Output the (x, y) coordinate of the center of the cell containing the given text.  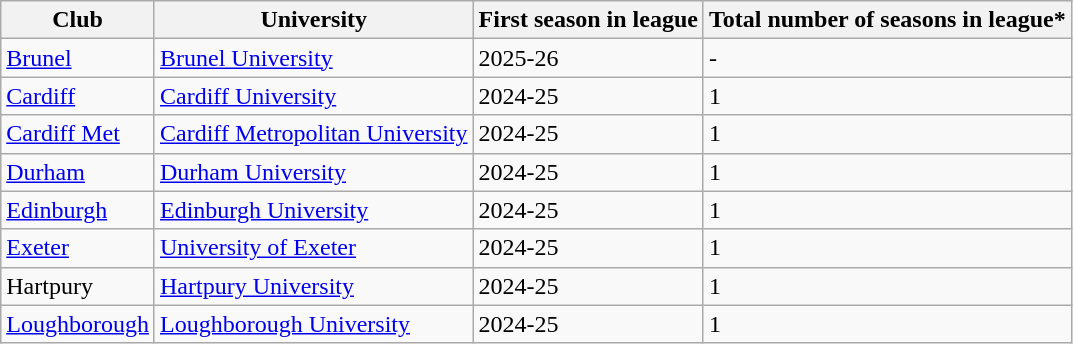
Edinburgh (78, 210)
Total number of seasons in league* (887, 20)
Brunel (78, 58)
Hartpury (78, 286)
Cardiff (78, 96)
Cardiff Met (78, 134)
University (314, 20)
2025-26 (588, 58)
Hartpury University (314, 286)
Durham (78, 172)
Loughborough University (314, 324)
Cardiff University (314, 96)
Brunel University (314, 58)
Loughborough (78, 324)
Durham University (314, 172)
Club (78, 20)
Exeter (78, 248)
Cardiff Metropolitan University (314, 134)
First season in league (588, 20)
University of Exeter (314, 248)
- (887, 58)
Edinburgh University (314, 210)
